Capture the cell that displays the provided text and extract its (x, y) central coordinate. 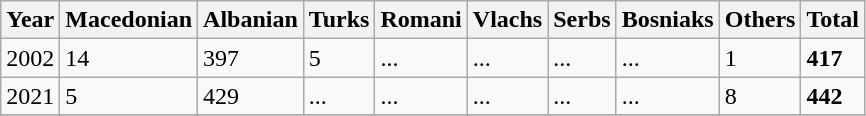
Vlachs (507, 20)
Serbs (582, 20)
1 (760, 58)
Total (833, 20)
Macedonian (129, 20)
Year (30, 20)
397 (251, 58)
Others (760, 20)
2002 (30, 58)
429 (251, 96)
417 (833, 58)
Turks (339, 20)
Albanian (251, 20)
8 (760, 96)
442 (833, 96)
14 (129, 58)
2021 (30, 96)
Romani (421, 20)
Bosniaks (668, 20)
